Capture the cell that displays the provided text and extract its (x, y) central coordinate. 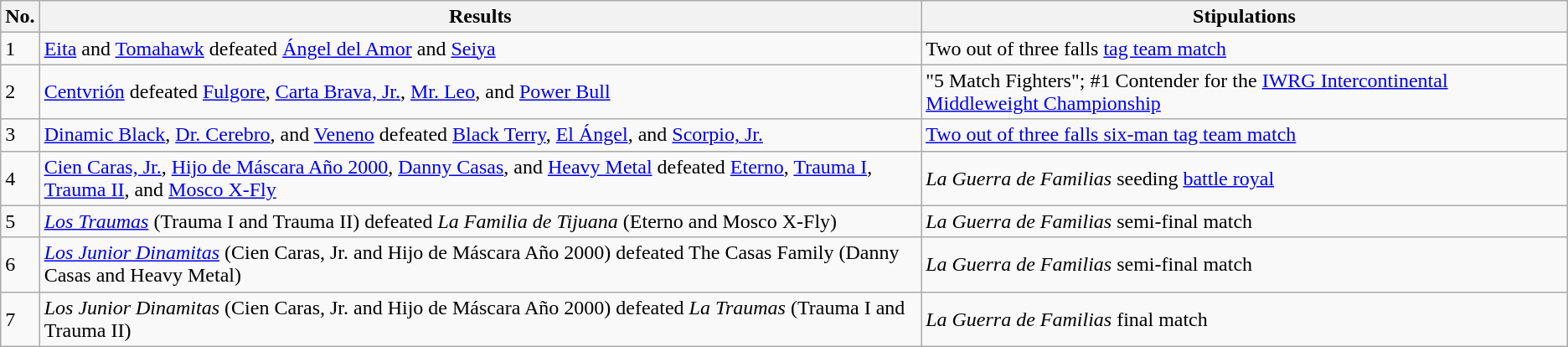
Cien Caras, Jr., Hijo de Máscara Año 2000, Danny Casas, and Heavy Metal defeated Eterno, Trauma I, Trauma II, and Mosco X-Fly (480, 178)
Stipulations (1245, 17)
La Guerra de Familias seeding battle royal (1245, 178)
Eita and Tomahawk defeated Ángel del Amor and Seiya (480, 49)
5 (20, 221)
La Guerra de Familias final match (1245, 319)
Two out of three falls tag team match (1245, 49)
Los Junior Dinamitas (Cien Caras, Jr. and Hijo de Máscara Año 2000) defeated The Casas Family (Danny Casas and Heavy Metal) (480, 265)
3 (20, 135)
Results (480, 17)
Dinamic Black, Dr. Cerebro, and Veneno defeated Black Terry, El Ángel, and Scorpio, Jr. (480, 135)
No. (20, 17)
Centvrión defeated Fulgore, Carta Brava, Jr., Mr. Leo, and Power Bull (480, 92)
7 (20, 319)
Two out of three falls six-man tag team match (1245, 135)
Los Traumas (Trauma I and Trauma II) defeated La Familia de Tijuana (Eterno and Mosco X-Fly) (480, 221)
Los Junior Dinamitas (Cien Caras, Jr. and Hijo de Máscara Año 2000) defeated La Traumas (Trauma I and Trauma II) (480, 319)
"5 Match Fighters"; #1 Contender for the IWRG Intercontinental Middleweight Championship (1245, 92)
6 (20, 265)
1 (20, 49)
4 (20, 178)
2 (20, 92)
